Scan for the cell matching the given text and deliver its [X, Y] coordinate at center. 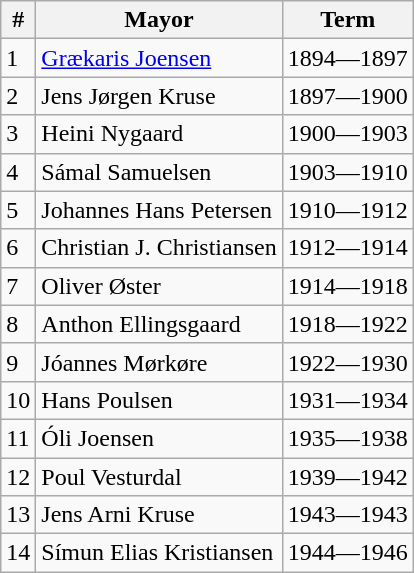
1939—1942 [348, 477]
1897—1900 [348, 96]
11 [18, 438]
Símun Elias Kristiansen [159, 553]
8 [18, 324]
1935—1938 [348, 438]
1910—1912 [348, 210]
Heini Nygaard [159, 134]
# [18, 20]
1944—1946 [348, 553]
3 [18, 134]
Jens Jørgen Kruse [159, 96]
Mayor [159, 20]
Oliver Øster [159, 286]
5 [18, 210]
12 [18, 477]
1900—1903 [348, 134]
1918—1922 [348, 324]
14 [18, 553]
Hans Poulsen [159, 400]
Óli Joensen [159, 438]
1903—1910 [348, 172]
4 [18, 172]
1 [18, 58]
Christian J. Christiansen [159, 248]
1894—1897 [348, 58]
1931—1934 [348, 400]
1922—1930 [348, 362]
1912—1914 [348, 248]
Grækaris Joensen [159, 58]
1914—1918 [348, 286]
Term [348, 20]
Poul Vesturdal [159, 477]
10 [18, 400]
Sámal Samuelsen [159, 172]
13 [18, 515]
2 [18, 96]
1943—1943 [348, 515]
Jens Arni Kruse [159, 515]
7 [18, 286]
Anthon Ellingsgaard [159, 324]
Johannes Hans Petersen [159, 210]
9 [18, 362]
Jóannes Mørkøre [159, 362]
6 [18, 248]
